Pinpoint the cell where the given text exists, returning its (X, Y) midpoint coordinate. 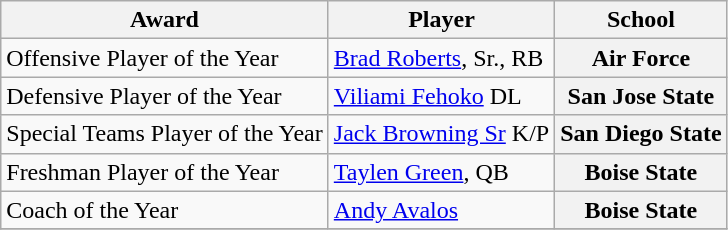
San Diego State (641, 134)
Defensive Player of the Year (165, 96)
Jack Browning Sr K/P (441, 134)
Taylen Green, QB (441, 172)
Offensive Player of the Year (165, 58)
Freshman Player of the Year (165, 172)
Special Teams Player of the Year (165, 134)
School (641, 20)
Air Force (641, 58)
Player (441, 20)
Andy Avalos (441, 210)
Award (165, 20)
Viliami Fehoko DL (441, 96)
San Jose State (641, 96)
Brad Roberts, Sr., RB (441, 58)
Coach of the Year (165, 210)
